Scan for the cell matching the given text and deliver its (X, Y) coordinate at center. 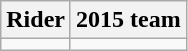
2015 team (128, 20)
Rider (36, 20)
